Scan for the cell matching the given text and deliver its (x, y) coordinate at center. 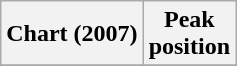
Peakposition (189, 34)
Chart (2007) (72, 34)
